Locate the cell with the specified text and output its (x, y) center coordinate. 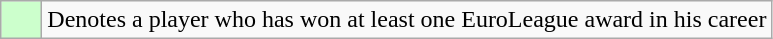
Denotes a player who has won at least one EuroLeague award in his career (407, 20)
